Capture the cell that displays the provided text and extract its (X, Y) central coordinate. 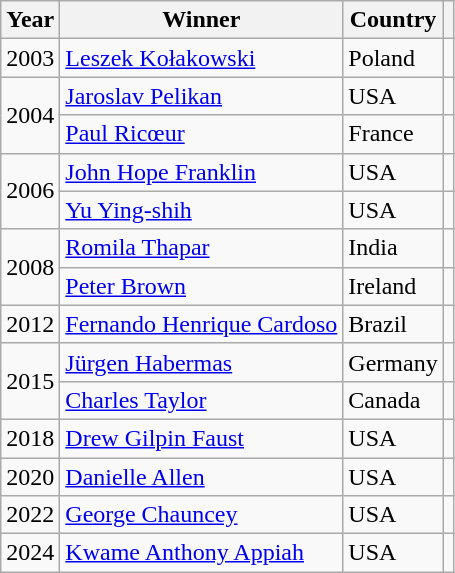
Peter Brown (202, 286)
2020 (30, 477)
India (393, 248)
2004 (30, 115)
Year (30, 20)
Jaroslav Pelikan (202, 96)
Paul Ricœur (202, 134)
Charles Taylor (202, 400)
Brazil (393, 324)
Ireland (393, 286)
Country (393, 20)
2024 (30, 553)
Drew Gilpin Faust (202, 438)
Canada (393, 400)
Kwame Anthony Appiah (202, 553)
France (393, 134)
Winner (202, 20)
2022 (30, 515)
2015 (30, 381)
Poland (393, 58)
Danielle Allen (202, 477)
George Chauncey (202, 515)
2008 (30, 267)
Leszek Kołakowski (202, 58)
2003 (30, 58)
Germany (393, 362)
Romila Thapar (202, 248)
2012 (30, 324)
Jürgen Habermas (202, 362)
Fernando Henrique Cardoso (202, 324)
2006 (30, 191)
John Hope Franklin (202, 172)
2018 (30, 438)
Yu Ying-shih (202, 210)
